Capture the cell that displays the provided text and extract its (x, y) central coordinate. 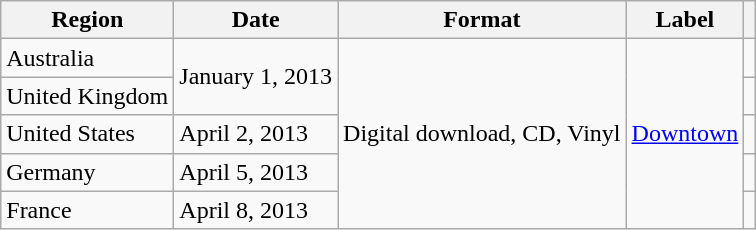
April 8, 2013 (256, 210)
United States (88, 134)
Australia (88, 58)
January 1, 2013 (256, 77)
Germany (88, 172)
Downtown (685, 134)
Format (482, 20)
Date (256, 20)
Label (685, 20)
April 2, 2013 (256, 134)
Digital download, CD, Vinyl (482, 134)
United Kingdom (88, 96)
France (88, 210)
April 5, 2013 (256, 172)
Region (88, 20)
